Scan for the cell matching the given text and deliver its [X, Y] coordinate at center. 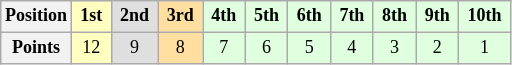
4th [224, 16]
Position [36, 16]
9th [438, 16]
Points [36, 48]
10th [485, 16]
7th [352, 16]
3 [394, 48]
8 [180, 48]
1 [485, 48]
2nd [134, 16]
3rd [180, 16]
2 [438, 48]
6 [266, 48]
4 [352, 48]
5 [310, 48]
12 [91, 48]
8th [394, 16]
6th [310, 16]
5th [266, 16]
9 [134, 48]
7 [224, 48]
1st [91, 16]
